Determine the [X, Y] coordinate at the center of the cell enclosing the given text.  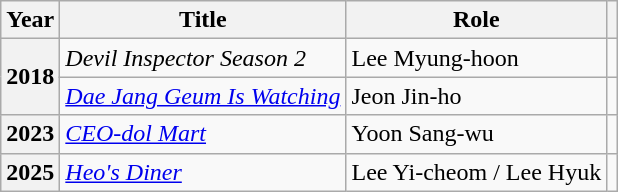
Jeon Jin-ho [476, 96]
Title [203, 20]
2018 [30, 77]
2023 [30, 134]
Heo's Diner [203, 172]
Dae Jang Geum Is Watching [203, 96]
2025 [30, 172]
Yoon Sang-wu [476, 134]
Role [476, 20]
CEO-dol Mart [203, 134]
Lee Yi-cheom / Lee Hyuk [476, 172]
Year [30, 20]
Devil Inspector Season 2 [203, 58]
Lee Myung-hoon [476, 58]
